Extract the (x, y) coordinate from the center of the cell holding the provided text.  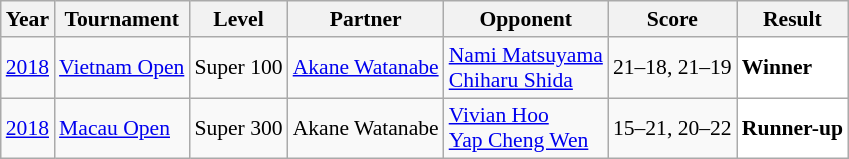
Level (238, 19)
21–18, 21–19 (672, 68)
15–21, 20–22 (672, 128)
Super 100 (238, 68)
Winner (792, 68)
Vietnam Open (122, 68)
Score (672, 19)
Macau Open (122, 128)
Vivian Hoo Yap Cheng Wen (526, 128)
Partner (366, 19)
Runner-up (792, 128)
Opponent (526, 19)
Nami Matsuyama Chiharu Shida (526, 68)
Result (792, 19)
Tournament (122, 19)
Super 300 (238, 128)
Year (28, 19)
